Search for the cell housing the specified text and yield its [x, y] center coordinate. 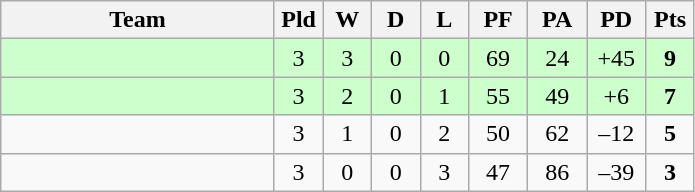
W [348, 20]
24 [558, 58]
7 [670, 96]
PD [616, 20]
5 [670, 134]
Team [138, 20]
–12 [616, 134]
D [396, 20]
PA [558, 20]
Pld [298, 20]
55 [498, 96]
49 [558, 96]
–39 [616, 172]
L [444, 20]
50 [498, 134]
PF [498, 20]
9 [670, 58]
Pts [670, 20]
69 [498, 58]
+6 [616, 96]
47 [498, 172]
+45 [616, 58]
62 [558, 134]
86 [558, 172]
